Return (X, Y) of the center of cell containing provided text 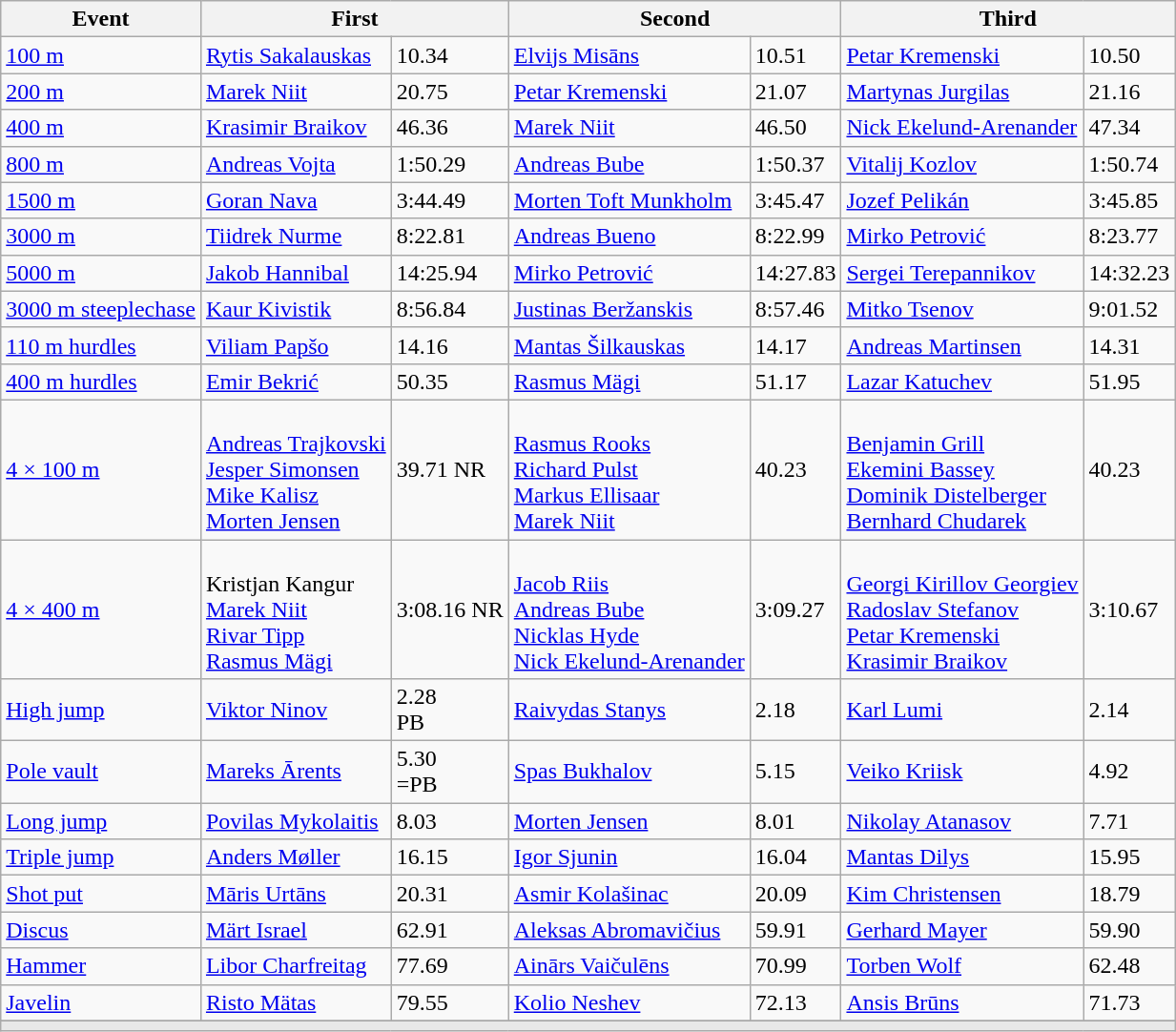
8.01 (795, 821)
47.34 (1129, 128)
3000 m (101, 237)
Second (675, 19)
Raivydas Stanys (629, 710)
3000 m steeplechase (101, 309)
3:10.67 (1129, 609)
Elvijs Misāns (629, 55)
Gerhard Mayer (962, 930)
4 × 400 m (101, 609)
8:22.81 (450, 237)
200 m (101, 92)
Māris Urtāns (296, 894)
10.51 (795, 55)
8:22.99 (795, 237)
3:08.16 NR (450, 609)
Third (1008, 19)
8:57.46 (795, 309)
Emir Bekrić (296, 382)
Kristjan KangurMarek NiitRivar TippRasmus Mägi (296, 609)
Benjamin GrillEkemini BasseyDominik DistelbergerBernhard Chudarek (962, 469)
8:56.84 (450, 309)
110 m hurdles (101, 345)
1:50.37 (795, 164)
Nick Ekelund-Arenander (962, 128)
51.17 (795, 382)
14:25.94 (450, 273)
Krasimir Braikov (296, 128)
High jump (101, 710)
First (355, 19)
Anders Møller (296, 857)
8:23.77 (1129, 237)
15.95 (1129, 857)
77.69 (450, 966)
Hammer (101, 966)
Ansis Brūns (962, 1002)
Sergei Terepannikov (962, 273)
Andreas Bube (629, 164)
62.91 (450, 930)
Mareks Ārents (296, 773)
Triple jump (101, 857)
Igor Sjunin (629, 857)
Viktor Ninov (296, 710)
2.28 PB (450, 710)
20.31 (450, 894)
2.14 (1129, 710)
46.50 (795, 128)
Georgi Kirillov GeorgievRadoslav StefanovPetar KremenskiKrasimir Braikov (962, 609)
Viliam Papšo (296, 345)
Goran Nava (296, 200)
59.91 (795, 930)
10.50 (1129, 55)
4 × 100 m (101, 469)
1:50.29 (450, 164)
Andreas Martinsen (962, 345)
Kolio Neshev (629, 1002)
72.13 (795, 1002)
Jacob RiisAndreas BubeNicklas HydeNick Ekelund-Arenander (629, 609)
Mantas Šilkauskas (629, 345)
7.71 (1129, 821)
800 m (101, 164)
Aleksas Abromavičius (629, 930)
71.73 (1129, 1002)
Märt Israel (296, 930)
14:27.83 (795, 273)
Povilas Mykolaitis (296, 821)
1:50.74 (1129, 164)
51.95 (1129, 382)
Spas Bukhalov (629, 773)
Ainārs Vaičulēns (629, 966)
10.34 (450, 55)
3:45.47 (795, 200)
Martynas Jurgilas (962, 92)
5000 m (101, 273)
Long jump (101, 821)
79.55 (450, 1002)
70.99 (795, 966)
39.71 NR (450, 469)
1500 m (101, 200)
Lazar Katuchev (962, 382)
2.18 (795, 710)
14.17 (795, 345)
Risto Mätas (296, 1002)
Torben Wolf (962, 966)
5.15 (795, 773)
Andreas TrajkovskiJesper SimonsenMike KaliszMorten Jensen (296, 469)
Asmir Kolašinac (629, 894)
Shot put (101, 894)
Nikolay Atanasov (962, 821)
Pole vault (101, 773)
46.36 (450, 128)
Jakob Hannibal (296, 273)
Morten Jensen (629, 821)
Kim Christensen (962, 894)
3:09.27 (795, 609)
14.31 (1129, 345)
100 m (101, 55)
3:44.49 (450, 200)
Mantas Dilys (962, 857)
14:32.23 (1129, 273)
Rytis Sakalauskas (296, 55)
21.16 (1129, 92)
Vitalij Kozlov (962, 164)
Libor Charfreitag (296, 966)
Andreas Bueno (629, 237)
Tiidrek Nurme (296, 237)
3:45.85 (1129, 200)
Mitko Tsenov (962, 309)
Andreas Vojta (296, 164)
62.48 (1129, 966)
20.75 (450, 92)
Jozef Pelikán (962, 200)
18.79 (1129, 894)
16.04 (795, 857)
400 m hurdles (101, 382)
Rasmus Mägi (629, 382)
59.90 (1129, 930)
Javelin (101, 1002)
8.03 (450, 821)
Karl Lumi (962, 710)
4.92 (1129, 773)
5.30 =PB (450, 773)
9:01.52 (1129, 309)
14.16 (450, 345)
Morten Toft Munkholm (629, 200)
21.07 (795, 92)
400 m (101, 128)
Kaur Kivistik (296, 309)
Discus (101, 930)
Justinas Beržanskis (629, 309)
20.09 (795, 894)
50.35 (450, 382)
16.15 (450, 857)
Event (101, 19)
Rasmus RooksRichard PulstMarkus EllisaarMarek Niit (629, 469)
Veiko Kriisk (962, 773)
